Locate the cell with the specified text and output its [X, Y] center coordinate. 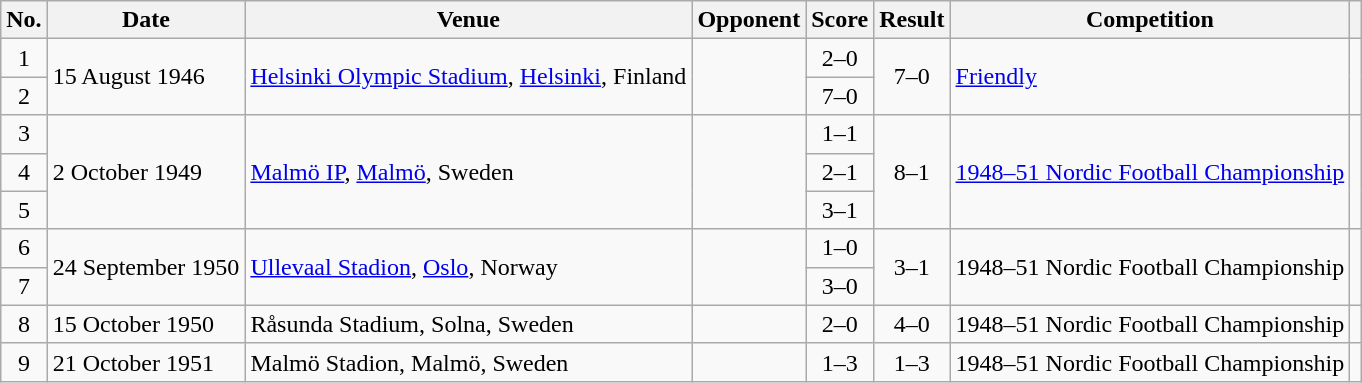
Helsinki Olympic Stadium, Helsinki, Finland [468, 77]
No. [24, 20]
2 October 1949 [146, 172]
9 [24, 362]
Date [146, 20]
21 October 1951 [146, 362]
2–1 [840, 172]
Venue [468, 20]
6 [24, 248]
Malmö Stadion, Malmö, Sweden [468, 362]
Opponent [749, 20]
24 September 1950 [146, 267]
3 [24, 134]
1–1 [840, 134]
8–1 [912, 172]
3–0 [840, 286]
4–0 [912, 324]
5 [24, 210]
8 [24, 324]
Competition [1150, 20]
Malmö IP, Malmö, Sweden [468, 172]
1–0 [840, 248]
1 [24, 58]
15 October 1950 [146, 324]
Ullevaal Stadion, Oslo, Norway [468, 267]
Friendly [1150, 77]
Score [840, 20]
15 August 1946 [146, 77]
2 [24, 96]
Result [912, 20]
7 [24, 286]
Råsunda Stadium, Solna, Sweden [468, 324]
4 [24, 172]
